Determine the [x, y] coordinate at the center of the cell enclosing the given text.  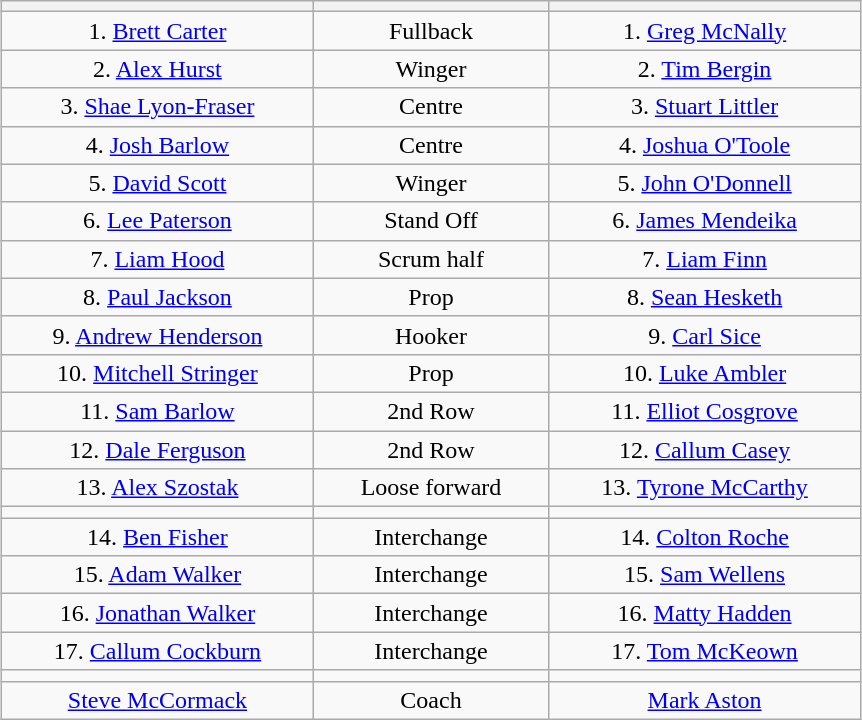
13. Tyrone McCarthy [704, 488]
Hooker [431, 335]
12. Callum Casey [704, 449]
Stand Off [431, 221]
11. Sam Barlow [158, 411]
10. Luke Ambler [704, 373]
Scrum half [431, 259]
6. James Mendeika [704, 221]
7. Liam Hood [158, 259]
Steve McCormack [158, 700]
15. Adam Walker [158, 575]
2. Alex Hurst [158, 69]
15. Sam Wellens [704, 575]
17. Callum Cockburn [158, 651]
5. David Scott [158, 183]
Mark Aston [704, 700]
10. Mitchell Stringer [158, 373]
8. Sean Hesketh [704, 297]
14. Colton Roche [704, 537]
Coach [431, 700]
Fullback [431, 31]
3. Shae Lyon-Fraser [158, 107]
2. Tim Bergin [704, 69]
3. Stuart Littler [704, 107]
1. Greg McNally [704, 31]
4. Joshua O'Toole [704, 145]
9. Andrew Henderson [158, 335]
Loose forward [431, 488]
9. Carl Sice [704, 335]
5. John O'Donnell [704, 183]
16. Jonathan Walker [158, 613]
13. Alex Szostak [158, 488]
1. Brett Carter [158, 31]
8. Paul Jackson [158, 297]
16. Matty Hadden [704, 613]
4. Josh Barlow [158, 145]
6. Lee Paterson [158, 221]
14. Ben Fisher [158, 537]
11. Elliot Cosgrove [704, 411]
17. Tom McKeown [704, 651]
12. Dale Ferguson [158, 449]
7. Liam Finn [704, 259]
